Scan for the cell matching the given text and deliver its [x, y] coordinate at center. 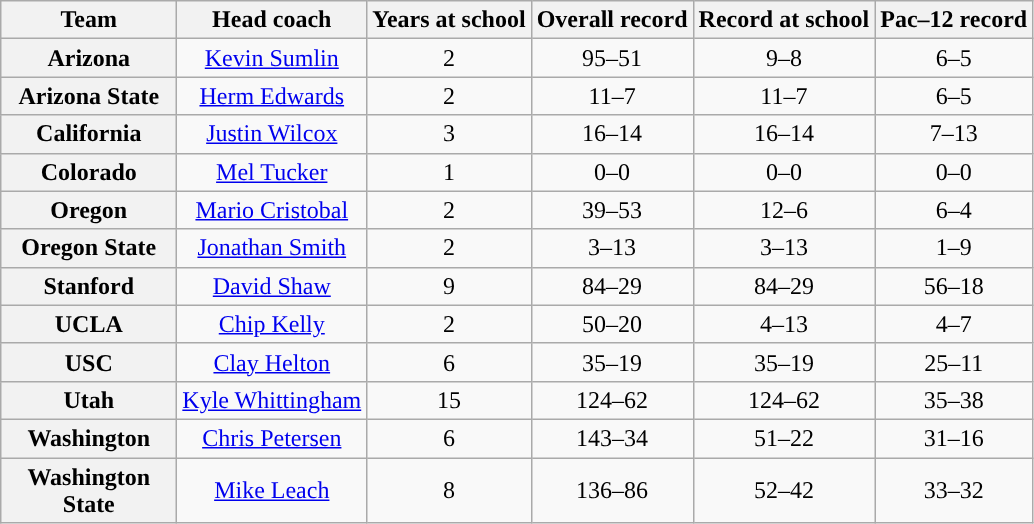
Utah [89, 400]
Years at school [449, 20]
UCLA [89, 324]
Arizona [89, 58]
Chip Kelly [272, 324]
Mario Cristobal [272, 210]
Justin Wilcox [272, 134]
9 [449, 286]
1 [449, 172]
Washington [89, 438]
Head coach [272, 20]
Kyle Whittingham [272, 400]
51–22 [784, 438]
31–16 [954, 438]
Stanford [89, 286]
35–38 [954, 400]
9–8 [784, 58]
6–4 [954, 210]
52–42 [784, 490]
Jonathan Smith [272, 248]
8 [449, 490]
143–34 [612, 438]
95–51 [612, 58]
Mike Leach [272, 490]
Washington State [89, 490]
Kevin Sumlin [272, 58]
Arizona State [89, 96]
Mel Tucker [272, 172]
Herm Edwards [272, 96]
Record at school [784, 20]
15 [449, 400]
David Shaw [272, 286]
4–7 [954, 324]
Pac–12 record [954, 20]
56–18 [954, 286]
1–9 [954, 248]
Colorado [89, 172]
4–13 [784, 324]
USC [89, 362]
Oregon [89, 210]
25–11 [954, 362]
Chris Petersen [272, 438]
39–53 [612, 210]
136–86 [612, 490]
Overall record [612, 20]
33–32 [954, 490]
California [89, 134]
Clay Helton [272, 362]
3 [449, 134]
50–20 [612, 324]
12–6 [784, 210]
Team [89, 20]
Oregon State [89, 248]
7–13 [954, 134]
